Pinpoint the cell where the given text exists, returning its [X, Y] midpoint coordinate. 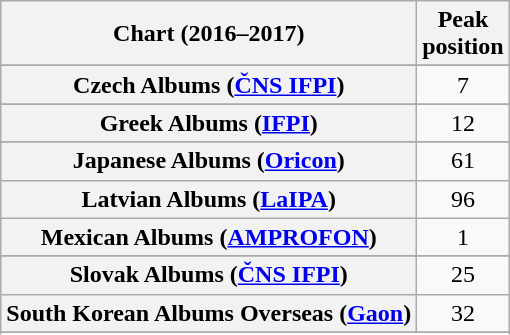
1 [463, 237]
Slovak Albums (ČNS IFPI) [209, 275]
96 [463, 199]
61 [463, 161]
Chart (2016–2017) [209, 34]
7 [463, 85]
Greek Albums (IFPI) [209, 123]
Latvian Albums (LaIPA) [209, 199]
Japanese Albums (Oricon) [209, 161]
Mexican Albums (AMPROFON) [209, 237]
Czech Albums (ČNS IFPI) [209, 85]
25 [463, 275]
12 [463, 123]
Peak position [463, 34]
South Korean Albums Overseas (Gaon) [209, 313]
32 [463, 313]
